For the text-containing cell, return its midpoint in (X, Y) coordinate format. 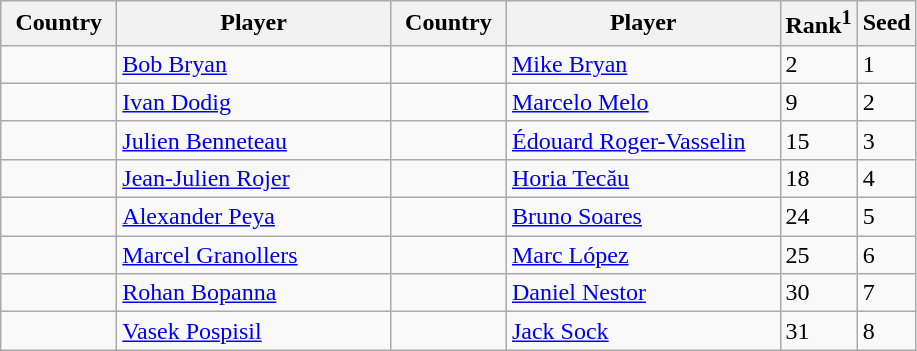
Seed (886, 24)
Édouard Roger-Vasselin (643, 140)
Jack Sock (643, 331)
Marcel Granollers (254, 255)
Ivan Dodig (254, 102)
4 (886, 178)
Horia Tecău (643, 178)
24 (818, 217)
15 (818, 140)
31 (818, 331)
Marcelo Melo (643, 102)
8 (886, 331)
7 (886, 293)
Mike Bryan (643, 64)
25 (818, 255)
Jean-Julien Rojer (254, 178)
Rohan Bopanna (254, 293)
Rank1 (818, 24)
5 (886, 217)
Bob Bryan (254, 64)
Bruno Soares (643, 217)
Marc López (643, 255)
30 (818, 293)
9 (818, 102)
Alexander Peya (254, 217)
Vasek Pospisil (254, 331)
18 (818, 178)
1 (886, 64)
Julien Benneteau (254, 140)
6 (886, 255)
3 (886, 140)
Daniel Nestor (643, 293)
